Capture the cell that displays the provided text and extract its (X, Y) central coordinate. 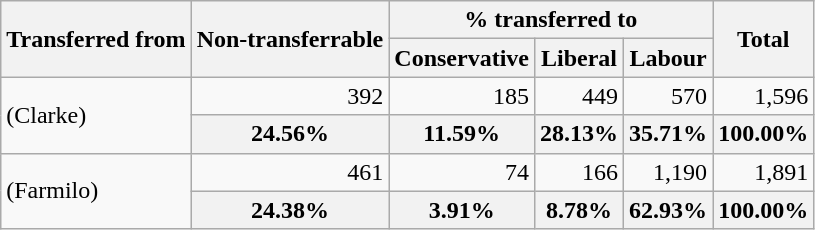
449 (580, 96)
Transferred from (96, 39)
Liberal (580, 58)
Labour (668, 58)
Non-transferrable (290, 39)
8.78% (580, 210)
24.38% (290, 210)
62.93% (668, 210)
1,596 (764, 96)
570 (668, 96)
(Farmilo) (96, 191)
3.91% (462, 210)
166 (580, 172)
(Clarke) (96, 115)
24.56% (290, 134)
1,891 (764, 172)
% transferred to (551, 20)
11.59% (462, 134)
461 (290, 172)
392 (290, 96)
28.13% (580, 134)
1,190 (668, 172)
Conservative (462, 58)
Total (764, 39)
35.71% (668, 134)
185 (462, 96)
74 (462, 172)
